Provide the (x, y) coordinate of the cell's center where the given text is located.  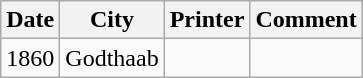
1860 (30, 58)
City (112, 20)
Date (30, 20)
Comment (306, 20)
Godthaab (112, 58)
Printer (207, 20)
